Extract the [x, y] coordinate from the center of the cell holding the provided text.  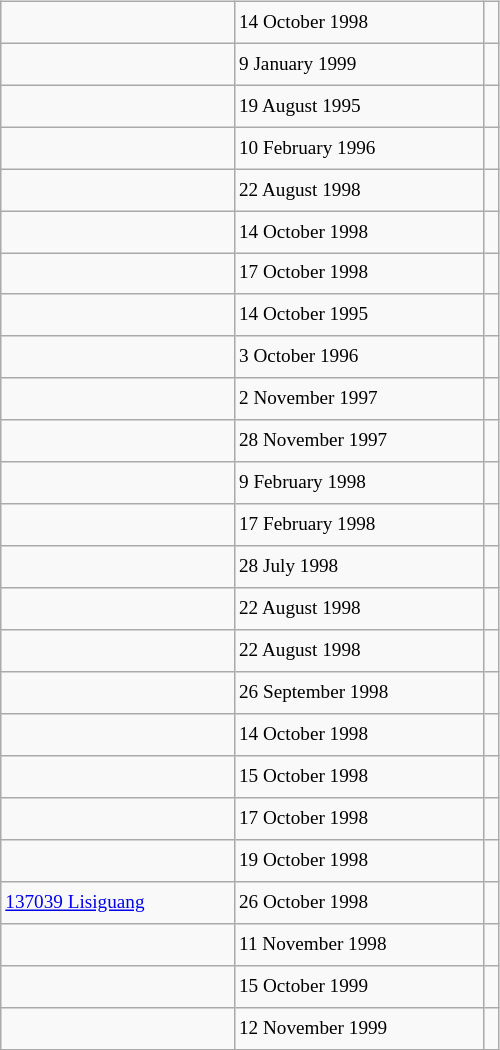
10 February 1996 [359, 148]
9 February 1998 [359, 483]
3 October 1996 [359, 357]
28 November 1997 [359, 441]
15 October 1998 [359, 777]
12 November 1999 [359, 1028]
26 September 1998 [359, 693]
14 October 1995 [359, 315]
17 February 1998 [359, 525]
15 October 1999 [359, 986]
28 July 1998 [359, 567]
19 October 1998 [359, 861]
11 November 1998 [359, 944]
26 October 1998 [359, 902]
19 August 1995 [359, 106]
2 November 1997 [359, 399]
9 January 1999 [359, 64]
137039 Lisiguang [118, 902]
